Output the [x, y] coordinate of the center of the cell containing the given text.  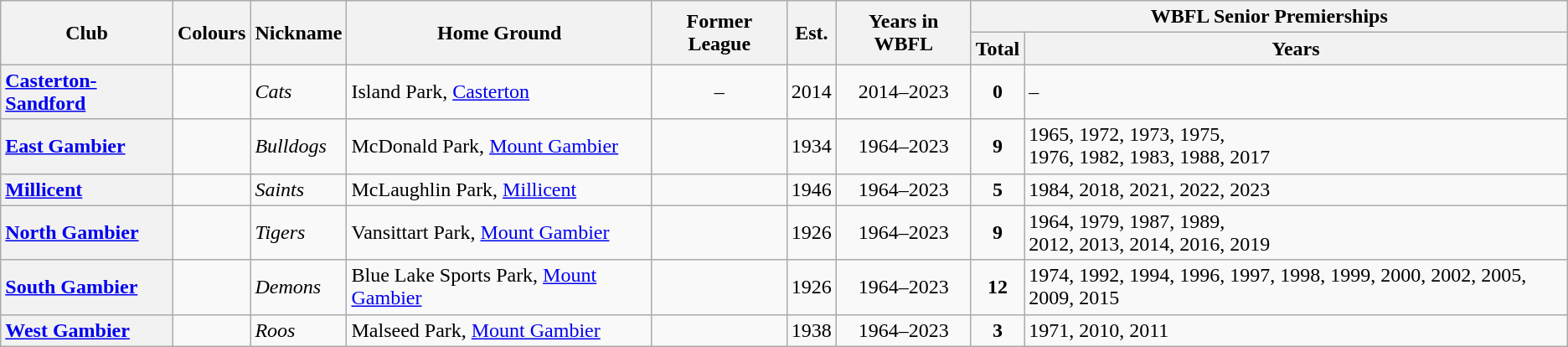
Bulldogs [298, 146]
3 [998, 330]
Years [1297, 49]
Saints [298, 189]
Blue Lake Sports Park, Mount Gambier [499, 287]
2014–2023 [903, 92]
Roos [298, 330]
Nickname [298, 33]
Island Park, Casterton [499, 92]
1984, 2018, 2021, 2022, 2023 [1297, 189]
McDonald Park, Mount Gambier [499, 146]
1938 [811, 330]
Total [998, 49]
1964, 1979, 1987, 1989,2012, 2013, 2014, 2016, 2019 [1297, 233]
Years in WBFL [903, 33]
WBFL Senior Premierships [1269, 17]
12 [998, 287]
Casterton-Sandford [87, 92]
Home Ground [499, 33]
Demons [298, 287]
1934 [811, 146]
Former League [719, 33]
Club [87, 33]
1974, 1992, 1994, 1996, 1997, 1998, 1999, 2000, 2002, 2005, 2009, 2015 [1297, 287]
0 [998, 92]
Cats [298, 92]
North Gambier [87, 233]
Vansittart Park, Mount Gambier [499, 233]
1946 [811, 189]
1965, 1972, 1973, 1975,1976, 1982, 1983, 1988, 2017 [1297, 146]
Colours [211, 33]
5 [998, 189]
West Gambier [87, 330]
Tigers [298, 233]
Millicent [87, 189]
2014 [811, 92]
South Gambier [87, 287]
1971, 2010, 2011 [1297, 330]
McLaughlin Park, Millicent [499, 189]
Malseed Park, Mount Gambier [499, 330]
Est. [811, 33]
East Gambier [87, 146]
